Capture the cell that displays the provided text and extract its (X, Y) central coordinate. 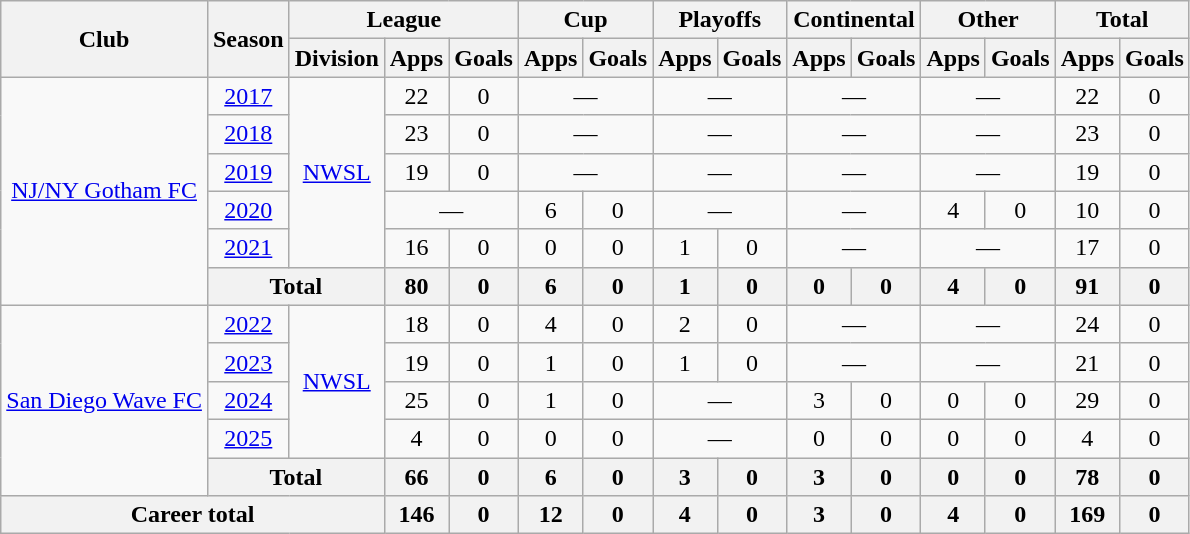
78 (1087, 477)
18 (416, 324)
169 (1087, 515)
24 (1087, 324)
29 (1087, 400)
80 (416, 286)
2 (685, 324)
2021 (248, 248)
21 (1087, 362)
Career total (193, 515)
2019 (248, 172)
16 (416, 248)
146 (416, 515)
Continental (854, 20)
2017 (248, 96)
17 (1087, 248)
25 (416, 400)
2018 (248, 134)
2022 (248, 324)
Cup (585, 20)
NJ/NY Gotham FC (104, 191)
Division (336, 58)
10 (1087, 210)
2020 (248, 210)
2024 (248, 400)
2025 (248, 438)
66 (416, 477)
San Diego Wave FC (104, 400)
Season (248, 39)
12 (550, 515)
Club (104, 39)
2023 (248, 362)
League (404, 20)
Playoffs (720, 20)
91 (1087, 286)
Other (988, 20)
